Provide the (X, Y) coordinate of the cell's center where the given text is located.  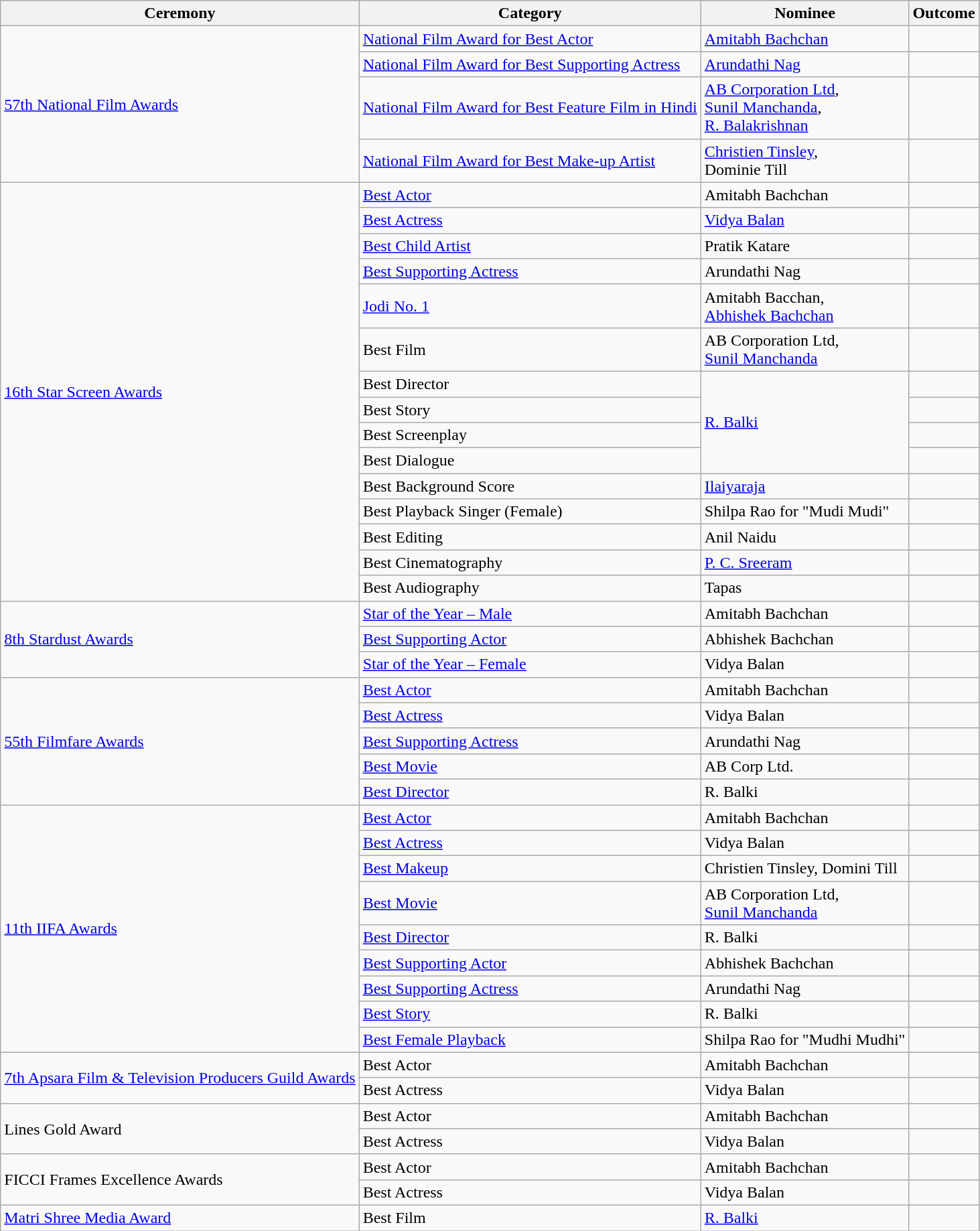
Shilpa Rao for "Mudi Mudi" (805, 512)
Best Playback Singer (Female) (530, 512)
Best Audiography (530, 588)
Ilaiyaraja (805, 486)
Christien Tinsley, Dominie Till (805, 161)
AB Corp Ltd. (805, 766)
Shilpa Rao for "Mudhi Mudhi" (805, 1039)
Best Background Score (530, 486)
National Film Award for Best Make-up Artist (530, 161)
Outcome (944, 13)
National Film Award for Best Supporting Actress (530, 64)
P. C. Sreeram (805, 563)
Anil Naidu (805, 537)
55th Filmfare Awards (180, 741)
National Film Award for Best Feature Film in Hindi (530, 108)
16th Star Screen Awards (180, 391)
AB Corporation Ltd, Sunil Manchanda, R. Balakrishnan (805, 108)
57th National Film Awards (180, 104)
Best Screenplay (530, 435)
Matri Shree Media Award (180, 1218)
National Film Award for Best Actor (530, 39)
Best Female Playback (530, 1039)
Amitabh Bacchan,Abhishek Bachchan (805, 305)
Jodi No. 1 (530, 305)
Star of the Year – Male (530, 613)
7th Apsara Film & Television Producers Guild Awards (180, 1078)
Christien Tinsley, Domini Till (805, 869)
FICCI Frames Excellence Awards (180, 1179)
Best Editing (530, 537)
Nominee (805, 13)
Best Dialogue (530, 461)
11th IIFA Awards (180, 929)
Ceremony (180, 13)
Tapas (805, 588)
Pratik Katare (805, 246)
8th Stardust Awards (180, 639)
Best Child Artist (530, 246)
Lines Gold Award (180, 1129)
Best Cinematography (530, 563)
Star of the Year – Female (530, 664)
Category (530, 13)
Best Makeup (530, 869)
